From the cell containing the given text, extract its center point as (X, Y) coordinate. 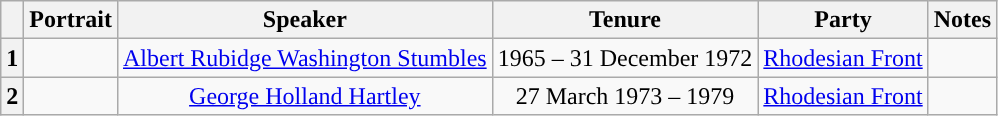
1 (12, 58)
Albert Rubidge Washington Stumbles (304, 58)
George Holland Hartley (304, 96)
Party (843, 20)
27 March 1973 – 1979 (625, 96)
Notes (962, 20)
2 (12, 96)
Tenure (625, 20)
1965 – 31 December 1972 (625, 58)
Portrait (71, 20)
Speaker (304, 20)
